Capture the cell that displays the provided text and extract its (x, y) central coordinate. 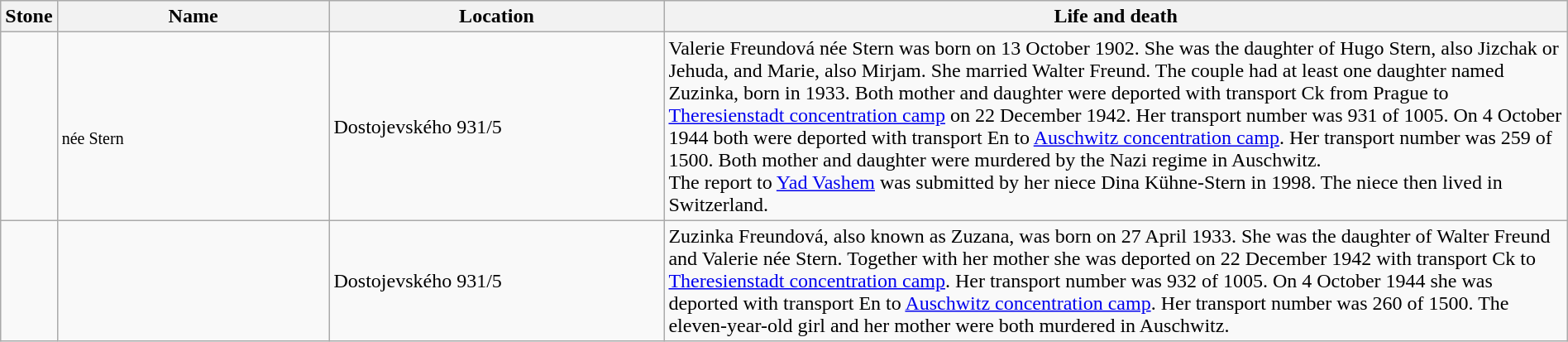
Life and death (1116, 17)
née Stern (194, 126)
Name (194, 17)
Location (496, 17)
Stone (29, 17)
